Extract the [X, Y] coordinate from the center of the cell holding the provided text.  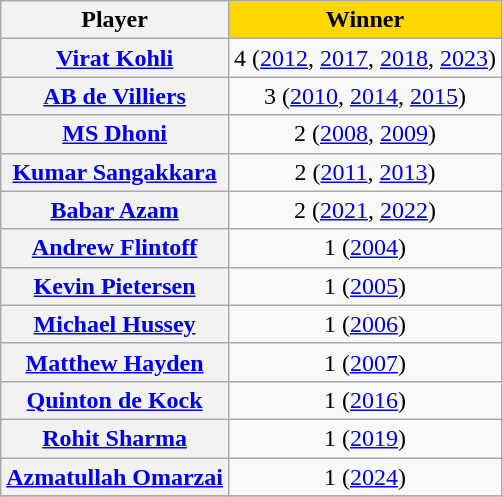
Michael Hussey [115, 324]
Winner [364, 20]
Player [115, 20]
2 (2021, 2022) [364, 210]
4 (2012, 2017, 2018, 2023) [364, 58]
Andrew Flintoff [115, 248]
Virat Kohli [115, 58]
Matthew Hayden [115, 362]
1 (2024) [364, 477]
2 (2008, 2009) [364, 134]
Babar Azam [115, 210]
Kumar Sangakkara [115, 172]
1 (2019) [364, 438]
1 (2005) [364, 286]
Kevin Pietersen [115, 286]
Quinton de Kock [115, 400]
1 (2006) [364, 324]
MS Dhoni [115, 134]
Azmatullah Omarzai [115, 477]
Rohit Sharma [115, 438]
2 (2011, 2013) [364, 172]
1 (2007) [364, 362]
AB de Villiers [115, 96]
3 (2010, 2014, 2015) [364, 96]
1 (2016) [364, 400]
1 (2004) [364, 248]
